Identify which cell holds the provided text, then report its (X, Y) central coordinate. 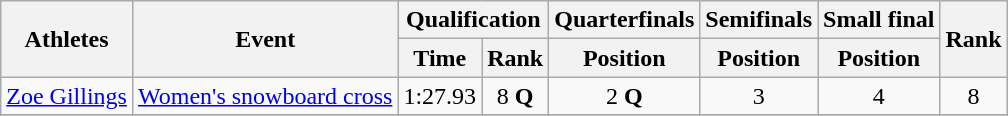
3 (759, 96)
Small final (879, 20)
Quarterfinals (624, 20)
Time (440, 58)
4 (879, 96)
Semifinals (759, 20)
Qualification (474, 20)
1:27.93 (440, 96)
Athletes (67, 39)
Zoe Gillings (67, 96)
8 Q (516, 96)
Women's snowboard cross (264, 96)
8 (974, 96)
2 Q (624, 96)
Event (264, 39)
